Return the [X, Y] coordinate for the center point of the cell that contains the specified text.  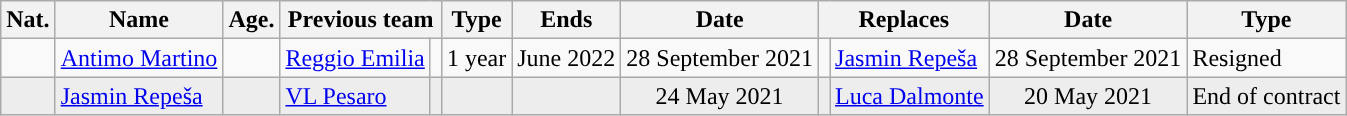
Nat. [28, 20]
20 May 2021 [1088, 96]
24 May 2021 [720, 96]
Name [139, 20]
Reggio Emilia [355, 58]
VL Pesaro [355, 96]
Antimo Martino [139, 58]
Ends [566, 20]
June 2022 [566, 58]
Resigned [1266, 58]
Replaces [904, 20]
Age. [252, 20]
Luca Dalmonte [910, 96]
1 year [476, 58]
Previous team [360, 20]
End of contract [1266, 96]
